From the cell containing the given text, extract its center point as [x, y] coordinate. 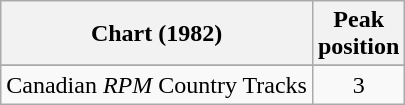
Canadian RPM Country Tracks [157, 85]
Peakposition [358, 34]
Chart (1982) [157, 34]
3 [358, 85]
